Search for the cell housing the specified text and yield its (x, y) center coordinate. 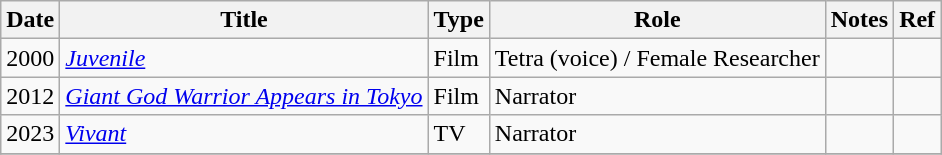
Role (657, 20)
Date (30, 20)
Type (458, 20)
Juvenile (244, 58)
2023 (30, 134)
Notes (859, 20)
Tetra (voice) / Female Researcher (657, 58)
Vivant (244, 134)
Giant God Warrior Appears in Tokyo (244, 96)
2000 (30, 58)
Title (244, 20)
2012 (30, 96)
TV (458, 134)
Ref (918, 20)
